Scan for the cell matching the given text and deliver its (x, y) coordinate at center. 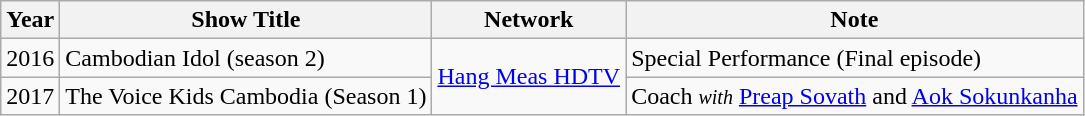
2017 (30, 96)
Coach with Preap Sovath and Aok Sokunkanha (854, 96)
Note (854, 20)
2016 (30, 58)
Hang Meas HDTV (529, 77)
Year (30, 20)
Show Title (246, 20)
Cambodian Idol (season 2) (246, 58)
Network (529, 20)
Special Performance (Final episode) (854, 58)
The Voice Kids Cambodia (Season 1) (246, 96)
